Return the [X, Y] coordinate for the center point of the cell that contains the specified text.  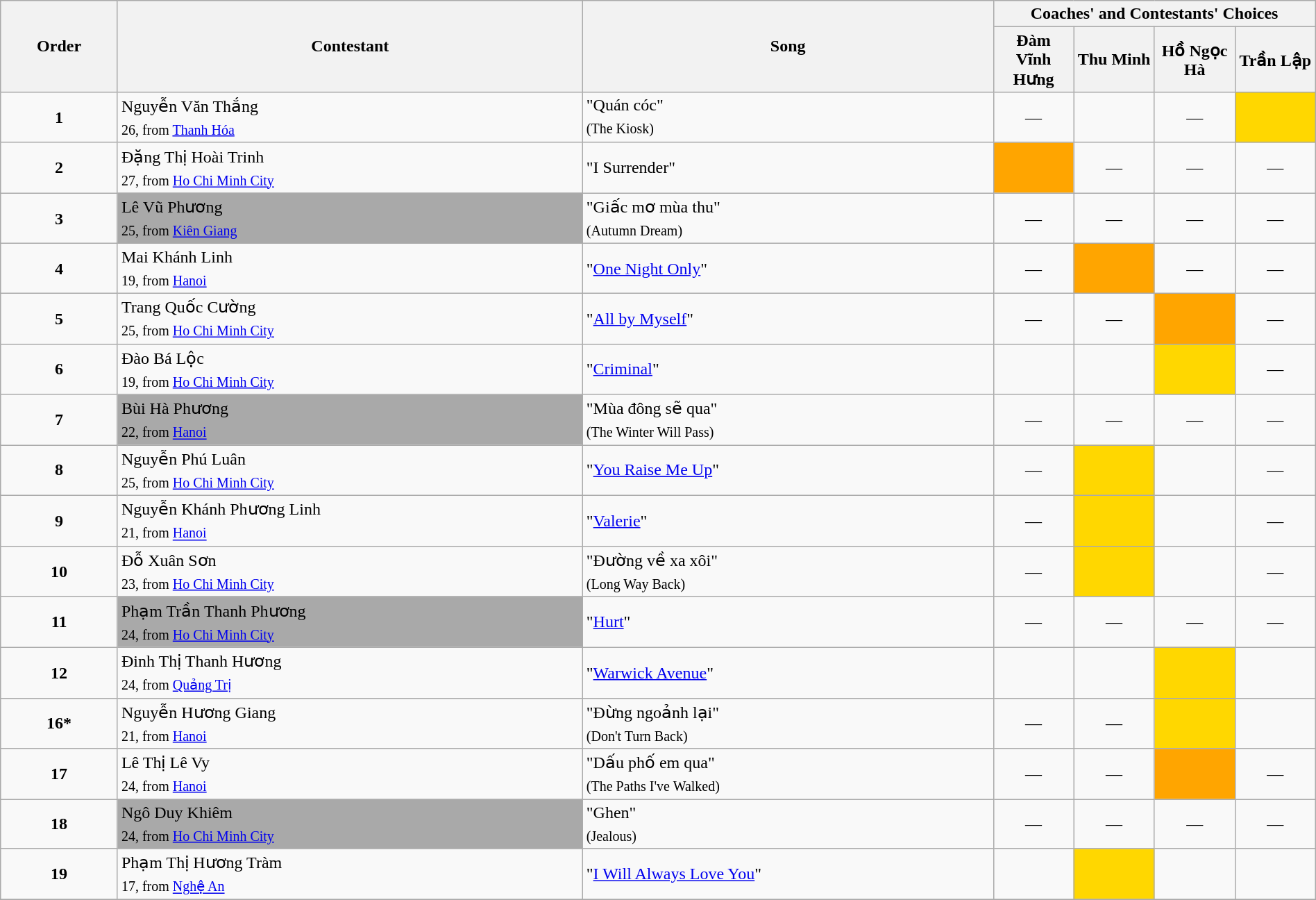
Đinh Thị Thanh Hương24, from Quảng Trị [350, 672]
5 [60, 318]
Ngô Duy Khiêm24, from Ho Chi Minh City [350, 824]
Contestant [350, 47]
Bùi Hà Phương22, from Hanoi [350, 419]
Lê Thị Lê Vy24, from Hanoi [350, 774]
"Dấu phố em qua"(The Paths I've Walked) [788, 774]
Thu Minh [1114, 60]
12 [60, 672]
"Mùa đông sẽ qua"(The Winter Will Pass) [788, 419]
16* [60, 724]
"Ghen"(Jealous) [788, 824]
Coaches' and Contestants' Choices [1154, 14]
"Warwick Avenue" [788, 672]
Đàm Vĩnh Hưng [1034, 60]
Order [60, 47]
Nguyễn Văn Thắng26, from Thanh Hóa [350, 117]
6 [60, 369]
2 [60, 168]
"Đường về xa xôi"(Long Way Back) [788, 571]
"Valerie" [788, 521]
Đào Bá Lộc19, from Ho Chi Minh City [350, 369]
Nguyễn Hương Giang21, from Hanoi [350, 724]
"I Will Always Love You" [788, 874]
"All by Myself" [788, 318]
"You Raise Me Up" [788, 471]
Nguyễn Phú Luân25, from Ho Chi Minh City [350, 471]
17 [60, 774]
Trần Lập [1275, 60]
Hồ Ngọc Hà [1195, 60]
"I Surrender" [788, 168]
Đặng Thị Hoài Trinh27, from Ho Chi Minh City [350, 168]
"One Night Only" [788, 268]
9 [60, 521]
Mai Khánh Linh19, from Hanoi [350, 268]
3 [60, 218]
Nguyễn Khánh Phương Linh21, from Hanoi [350, 521]
Trang Quốc Cường25, from Ho Chi Minh City [350, 318]
Song [788, 47]
8 [60, 471]
Lê Vũ Phương25, from Kiên Giang [350, 218]
Phạm Thị Hương Tràm17, from Nghệ An [350, 874]
18 [60, 824]
"Criminal" [788, 369]
Đỗ Xuân Sơn23, from Ho Chi Minh City [350, 571]
"Đừng ngoảnh lại"(Don't Turn Back) [788, 724]
1 [60, 117]
10 [60, 571]
11 [60, 622]
7 [60, 419]
"Hurt" [788, 622]
Phạm Trần Thanh Phương24, from Ho Chi Minh City [350, 622]
4 [60, 268]
"Quán cóc"(The Kiosk) [788, 117]
19 [60, 874]
"Giấc mơ mùa thu"(Autumn Dream) [788, 218]
